Find where the given text appears and provide that cell's center as [X, Y] coordinate. 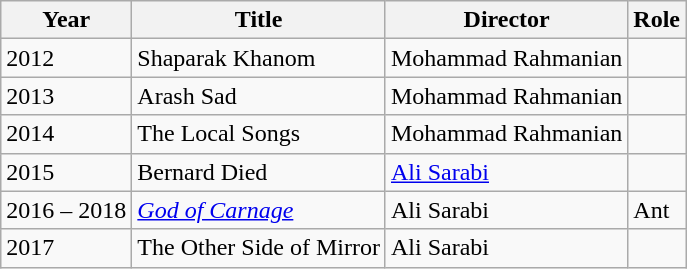
Shaparak Khanom [259, 58]
Year [66, 20]
2015 [66, 172]
2014 [66, 134]
Ant [657, 210]
Bernard Died [259, 172]
The Other Side of Mirror [259, 248]
The Local Songs [259, 134]
2012 [66, 58]
2017 [66, 248]
Role [657, 20]
2016 – 2018 [66, 210]
2013 [66, 96]
Arash Sad [259, 96]
God of Carnage [259, 210]
Title [259, 20]
Director [506, 20]
